Scan for the cell matching the given text and deliver its (x, y) coordinate at center. 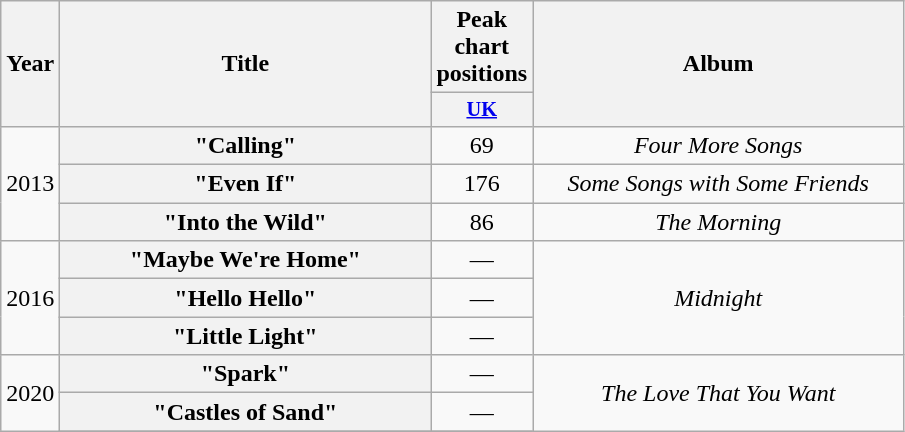
Title (246, 64)
2016 (30, 298)
The Love That You Want (718, 393)
Album (718, 64)
Year (30, 64)
"Calling" (246, 145)
176 (482, 184)
"Hello Hello" (246, 298)
"Castles of Sand" (246, 412)
2013 (30, 183)
The Morning (718, 222)
Some Songs with Some Friends (718, 184)
"Even If" (246, 184)
2020 (30, 393)
"Little Light" (246, 336)
"Into the Wild" (246, 222)
Midnight (718, 298)
"Maybe We're Home" (246, 260)
69 (482, 145)
Peak chart positions (482, 47)
UK (482, 110)
"Spark" (246, 374)
Four More Songs (718, 145)
86 (482, 222)
